Return the (X, Y) coordinate for the center point of the cell that contains the specified text.  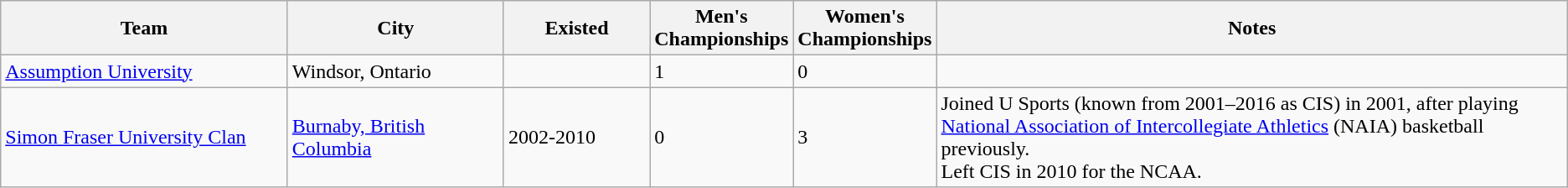
Men's Championships (722, 29)
Simon Fraser University Clan (144, 138)
Existed (576, 29)
Notes (1251, 29)
Women's Championships (864, 29)
City (395, 29)
Windsor, Ontario (395, 71)
Burnaby, British Columbia (395, 138)
1 (722, 71)
Team (144, 29)
Assumption University (144, 71)
2002-2010 (576, 138)
3 (864, 138)
